Provide the [X, Y] coordinate of the cell's center where the given text is located.  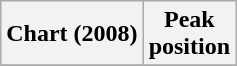
Peakposition [189, 34]
Chart (2008) [72, 34]
